Scan for the cell matching the given text and deliver its [x, y] coordinate at center. 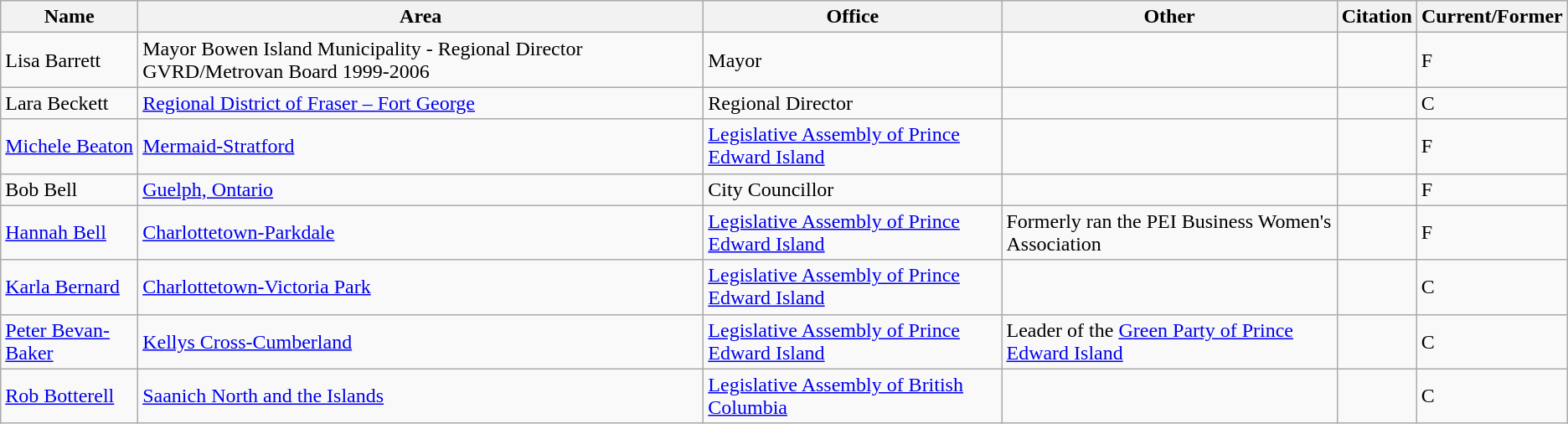
Peter Bevan-Baker [70, 342]
Charlottetown-Parkdale [420, 233]
Rob Botterell [70, 396]
Bob Bell [70, 189]
Legislative Assembly of British Columbia [853, 396]
Hannah Bell [70, 233]
Karla Bernard [70, 287]
Regional Director [853, 103]
Mayor [853, 60]
Mermaid-Stratford [420, 146]
Leader of the Green Party of Prince Edward Island [1169, 342]
Mayor Bowen Island Municipality - Regional Director GVRD/Metrovan Board 1999-2006 [420, 60]
Saanich North and the Islands [420, 396]
Lara Beckett [70, 103]
Area [420, 17]
Current/Former [1492, 17]
City Councillor [853, 189]
Office [853, 17]
Citation [1377, 17]
Name [70, 17]
Guelph, Ontario [420, 189]
Formerly ran the PEI Business Women's Association [1169, 233]
Michele Beaton [70, 146]
Charlottetown-Victoria Park [420, 287]
Other [1169, 17]
Regional District of Fraser – Fort George [420, 103]
Kellys Cross-Cumberland [420, 342]
Lisa Barrett [70, 60]
